Identify which cell holds the provided text, then report its [X, Y] central coordinate. 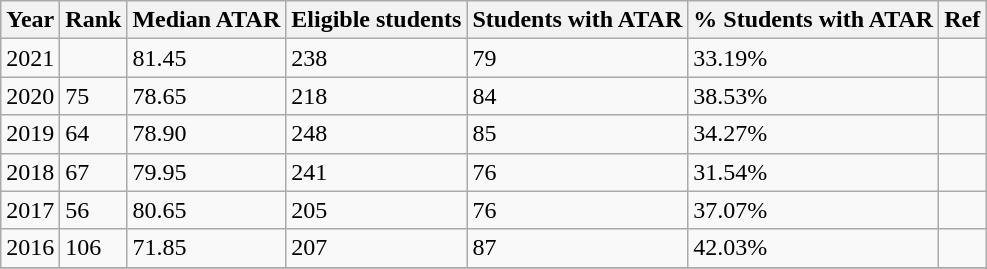
2020 [30, 96]
85 [578, 134]
78.65 [206, 96]
79 [578, 58]
Students with ATAR [578, 20]
2021 [30, 58]
Rank [94, 20]
2017 [30, 210]
Eligible students [376, 20]
78.90 [206, 134]
64 [94, 134]
248 [376, 134]
56 [94, 210]
71.85 [206, 248]
Year [30, 20]
67 [94, 172]
37.07% [814, 210]
106 [94, 248]
Ref [962, 20]
33.19% [814, 58]
42.03% [814, 248]
207 [376, 248]
241 [376, 172]
2019 [30, 134]
87 [578, 248]
34.27% [814, 134]
238 [376, 58]
38.53% [814, 96]
75 [94, 96]
% Students with ATAR [814, 20]
2018 [30, 172]
79.95 [206, 172]
84 [578, 96]
80.65 [206, 210]
Median ATAR [206, 20]
31.54% [814, 172]
205 [376, 210]
218 [376, 96]
2016 [30, 248]
81.45 [206, 58]
